For the text-containing cell, return its midpoint in (X, Y) coordinate format. 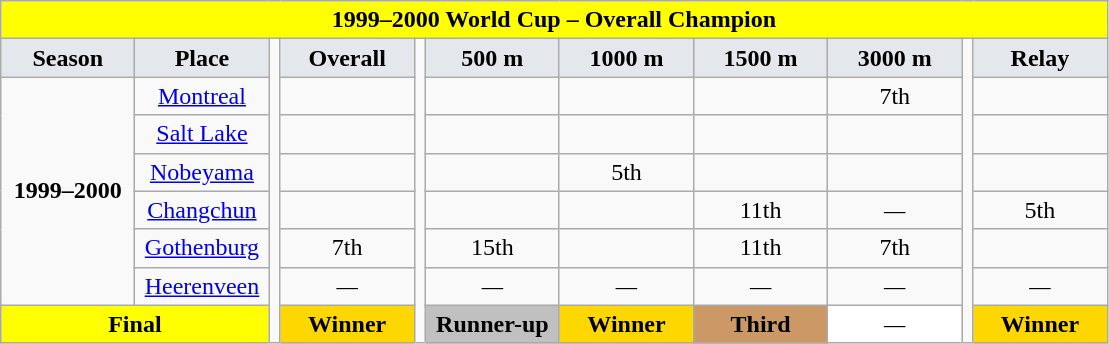
1500 m (761, 58)
Gothenburg (202, 248)
3000 m (895, 58)
15th (492, 248)
Overall (347, 58)
1000 m (626, 58)
Place (202, 58)
Season (68, 58)
Changchun (202, 210)
1999–2000 (68, 191)
Third (761, 324)
1999–2000 World Cup – Overall Champion (554, 20)
Relay (1040, 58)
Montreal (202, 96)
Nobeyama (202, 172)
Final (135, 324)
Heerenveen (202, 286)
Salt Lake (202, 134)
Runner-up (492, 324)
500 m (492, 58)
